Determine the (X, Y) coordinate at the center of the cell enclosing the given text.  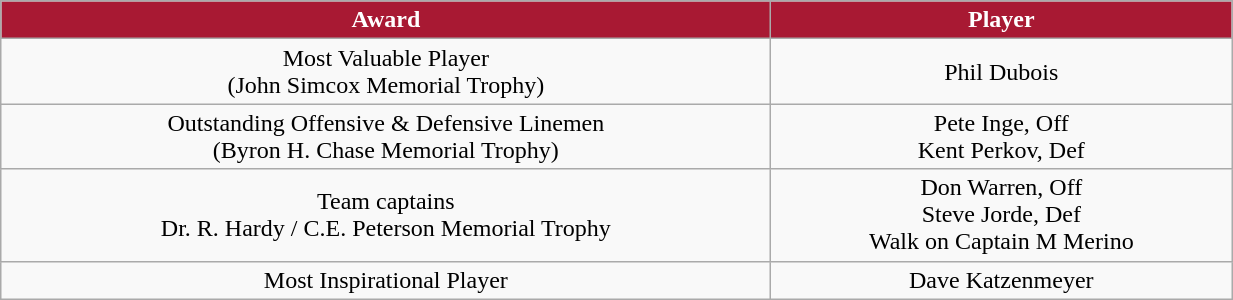
Most Inspirational Player (386, 280)
Outstanding Offensive & Defensive Linemen(Byron H. Chase Memorial Trophy) (386, 136)
Team captainsDr. R. Hardy / C.E. Peterson Memorial Trophy (386, 215)
Pete Inge, OffKent Perkov, Def (1002, 136)
Player (1002, 20)
Dave Katzenmeyer (1002, 280)
Don Warren, OffSteve Jorde, DefWalk on Captain M Merino (1002, 215)
Award (386, 20)
Most Valuable Player(John Simcox Memorial Trophy) (386, 72)
Phil Dubois (1002, 72)
